Find where the given text appears and provide that cell's center as (x, y) coordinate. 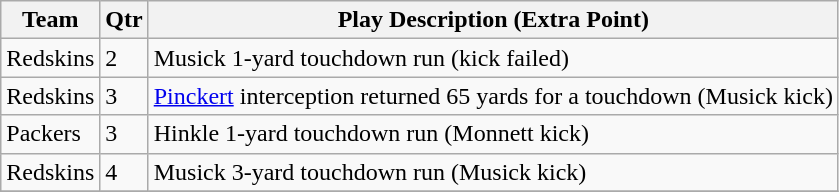
Musick 3-yard touchdown run (Musick kick) (493, 172)
2 (124, 58)
Packers (50, 134)
Qtr (124, 20)
Team (50, 20)
Pinckert interception returned 65 yards for a touchdown (Musick kick) (493, 96)
Hinkle 1-yard touchdown run (Monnett kick) (493, 134)
Play Description (Extra Point) (493, 20)
Musick 1-yard touchdown run (kick failed) (493, 58)
4 (124, 172)
